Identify which cell holds the provided text, then report its (x, y) central coordinate. 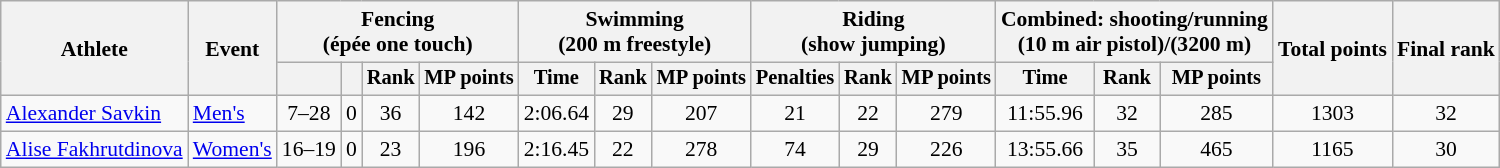
Riding(show jumping) (874, 32)
16–19 (309, 150)
207 (702, 114)
142 (468, 114)
Total points (1332, 48)
Men's (232, 114)
11:55.96 (1045, 114)
Fencing(épée one touch) (398, 32)
278 (702, 150)
2:06.64 (556, 114)
279 (946, 114)
196 (468, 150)
Combined: shooting/running(10 m air pistol)/(3200 m) (1134, 32)
36 (391, 114)
226 (946, 150)
Alise Fakhrutdinova (94, 150)
Event (232, 48)
35 (1127, 150)
7–28 (309, 114)
Women's (232, 150)
Athlete (94, 48)
Penalties (795, 79)
1303 (1332, 114)
285 (1216, 114)
Alexander Savkin (94, 114)
30 (1446, 150)
1165 (1332, 150)
74 (795, 150)
Swimming(200 m freestyle) (635, 32)
23 (391, 150)
Final rank (1446, 48)
465 (1216, 150)
13:55.66 (1045, 150)
21 (795, 114)
2:16.45 (556, 150)
